Search for the cell housing the specified text and yield its (x, y) center coordinate. 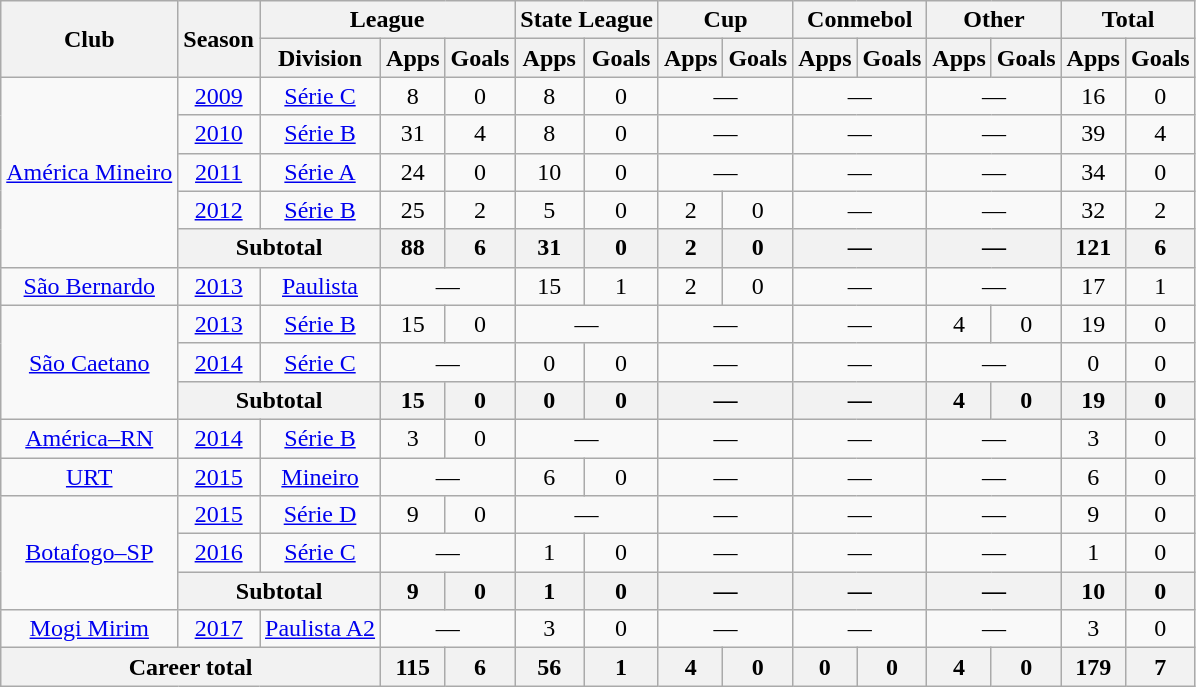
São Caetano (90, 362)
Mineiro (320, 477)
URT (90, 477)
América Mineiro (90, 172)
179 (1093, 667)
39 (1093, 134)
Division (320, 58)
5 (550, 210)
Paulista (320, 286)
2011 (219, 172)
56 (550, 667)
Conmebol (860, 20)
2010 (219, 134)
2012 (219, 210)
Other (994, 20)
Cup (725, 20)
Season (219, 39)
Série D (320, 515)
League (388, 20)
Career total (191, 667)
32 (1093, 210)
Paulista A2 (320, 629)
2017 (219, 629)
Total (1128, 20)
17 (1093, 286)
Mogi Mirim (90, 629)
25 (413, 210)
Série A (320, 172)
América–RN (90, 438)
Club (90, 39)
16 (1093, 96)
121 (1093, 248)
88 (413, 248)
São Bernardo (90, 286)
7 (1160, 667)
2009 (219, 96)
24 (413, 172)
State League (587, 20)
Botafogo–SP (90, 553)
34 (1093, 172)
115 (413, 667)
2016 (219, 553)
